Return [x, y] of the center of cell containing provided text 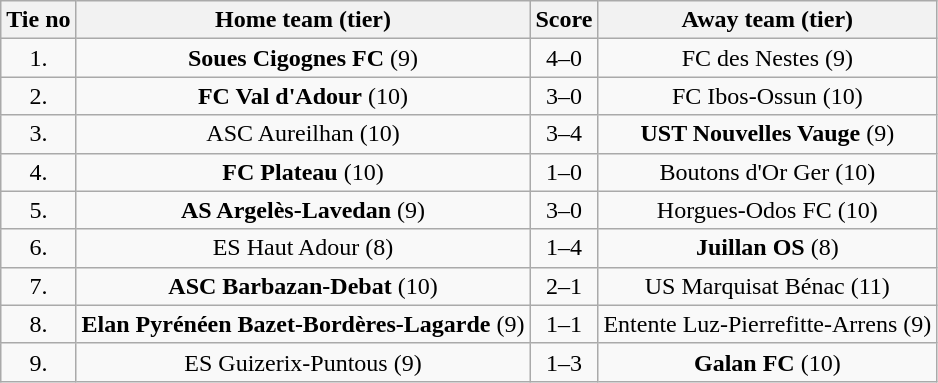
Tie no [38, 20]
FC Plateau (10) [303, 172]
Home team (tier) [303, 20]
AS Argelès-Lavedan (9) [303, 210]
Score [564, 20]
2. [38, 96]
Elan Pyrénéen Bazet-Bordères-Lagarde (9) [303, 324]
ES Guizerix-Puntous (9) [303, 362]
Galan FC (10) [768, 362]
Juillan OS (8) [768, 248]
UST Nouvelles Vauge (9) [768, 134]
Soues Cigognes FC (9) [303, 58]
Away team (tier) [768, 20]
Entente Luz-Pierrefitte-Arrens (9) [768, 324]
7. [38, 286]
5. [38, 210]
1. [38, 58]
ASC Barbazan-Debat (10) [303, 286]
9. [38, 362]
2–1 [564, 286]
1–3 [564, 362]
8. [38, 324]
4–0 [564, 58]
Horgues-Odos FC (10) [768, 210]
3. [38, 134]
ES Haut Adour (8) [303, 248]
6. [38, 248]
US Marquisat Bénac (11) [768, 286]
1–1 [564, 324]
3–4 [564, 134]
1–4 [564, 248]
FC Ibos-Ossun (10) [768, 96]
FC Val d'Adour (10) [303, 96]
4. [38, 172]
Boutons d'Or Ger (10) [768, 172]
ASC Aureilhan (10) [303, 134]
1–0 [564, 172]
FC des Nestes (9) [768, 58]
